Capture the cell that displays the provided text and extract its (X, Y) central coordinate. 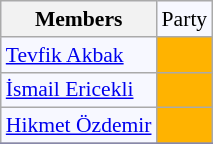
Hikmet Özdemir (79, 126)
Tevfik Akbak (79, 55)
Members (79, 19)
İsmail Ericekli (79, 90)
Party (185, 19)
